Scan for the cell matching the given text and deliver its (X, Y) coordinate at center. 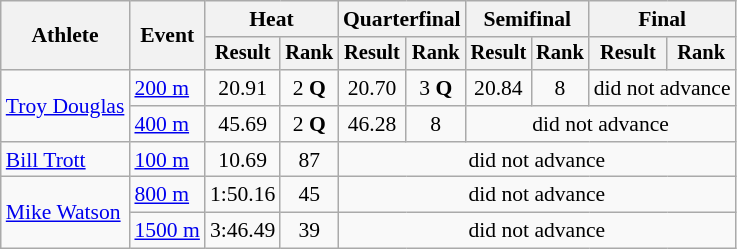
Event (166, 36)
Mike Watson (66, 212)
3:46.49 (242, 231)
800 m (166, 195)
Heat (272, 19)
Semifinal (528, 19)
100 m (166, 160)
39 (309, 231)
45 (309, 195)
10.69 (242, 160)
20.70 (372, 88)
Quarterfinal (402, 19)
Final (662, 19)
Bill Trott (66, 160)
46.28 (372, 124)
87 (309, 160)
1:50.16 (242, 195)
45.69 (242, 124)
Troy Douglas (66, 106)
20.91 (242, 88)
400 m (166, 124)
1500 m (166, 231)
200 m (166, 88)
3 Q (436, 88)
20.84 (499, 88)
Athlete (66, 36)
